Provide the [x, y] coordinate of the cell's center where the given text is located.  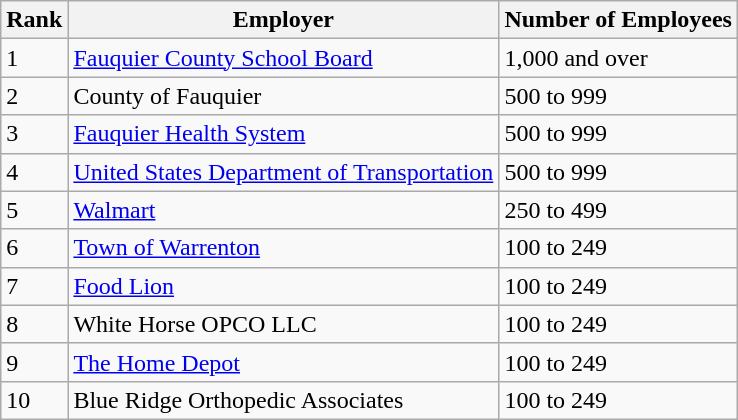
Blue Ridge Orthopedic Associates [284, 400]
County of Fauquier [284, 96]
Rank [34, 20]
1,000 and over [618, 58]
White Horse OPCO LLC [284, 324]
2 [34, 96]
Number of Employees [618, 20]
250 to 499 [618, 210]
3 [34, 134]
1 [34, 58]
Walmart [284, 210]
The Home Depot [284, 362]
9 [34, 362]
Employer [284, 20]
Food Lion [284, 286]
7 [34, 286]
6 [34, 248]
United States Department of Transportation [284, 172]
Fauquier Health System [284, 134]
10 [34, 400]
8 [34, 324]
Town of Warrenton [284, 248]
5 [34, 210]
4 [34, 172]
Fauquier County School Board [284, 58]
